Extract the (X, Y) coordinate from the center of the cell holding the provided text.  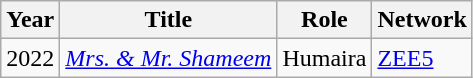
Mrs. & Mr. Shameem (168, 58)
Role (324, 20)
2022 (30, 58)
Title (168, 20)
ZEE5 (422, 58)
Network (422, 20)
Year (30, 20)
Humaira (324, 58)
